Identify which cell holds the provided text, then report its [x, y] central coordinate. 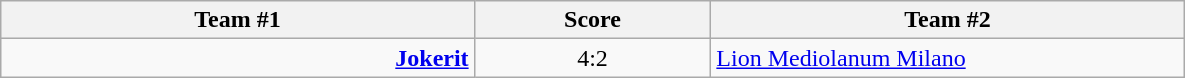
Team #1 [238, 20]
4:2 [592, 58]
Team #2 [948, 20]
Lion Mediolanum Milano [948, 58]
Jokerit [238, 58]
Score [592, 20]
